Return the [X, Y] coordinate for the center point of the cell that contains the specified text.  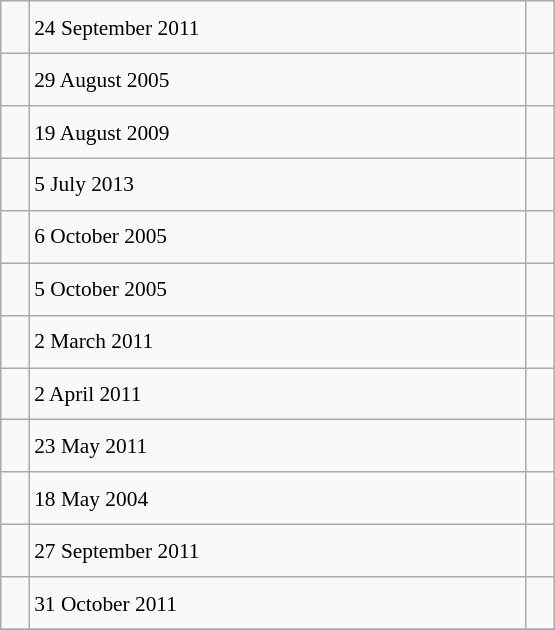
27 September 2011 [278, 551]
6 October 2005 [278, 237]
5 July 2013 [278, 184]
19 August 2009 [278, 132]
2 April 2011 [278, 394]
5 October 2005 [278, 289]
23 May 2011 [278, 446]
24 September 2011 [278, 27]
31 October 2011 [278, 604]
29 August 2005 [278, 79]
18 May 2004 [278, 498]
2 March 2011 [278, 341]
